Search for the cell housing the specified text and yield its [x, y] center coordinate. 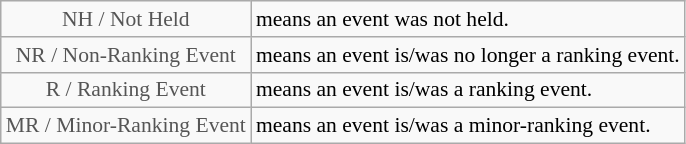
means an event is/was a ranking event. [468, 90]
means an event was not held. [468, 19]
R / Ranking Event [126, 90]
means an event is/was no longer a ranking event. [468, 55]
NR / Non-Ranking Event [126, 55]
NH / Not Held [126, 19]
MR / Minor-Ranking Event [126, 126]
means an event is/was a minor-ranking event. [468, 126]
